From the cell containing the given text, extract its center point as (x, y) coordinate. 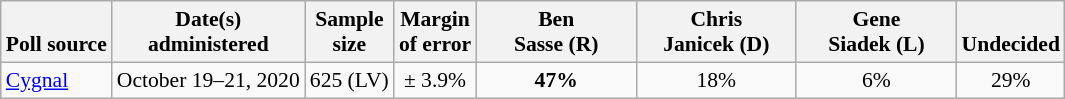
Cygnal (56, 80)
Marginof error (435, 32)
47% (556, 80)
Samplesize (350, 32)
29% (1010, 80)
GeneSiadek (L) (876, 32)
Date(s)administered (208, 32)
Undecided (1010, 32)
6% (876, 80)
625 (LV) (350, 80)
ChrisJanicek (D) (716, 32)
October 19–21, 2020 (208, 80)
18% (716, 80)
± 3.9% (435, 80)
Poll source (56, 32)
BenSasse (R) (556, 32)
